From the cell containing the given text, extract its center point as [X, Y] coordinate. 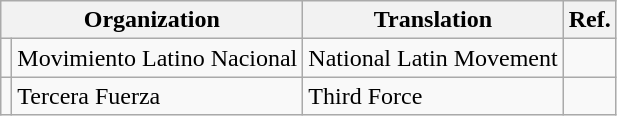
Translation [433, 20]
Tercera Fuerza [158, 96]
Third Force [433, 96]
Ref. [590, 20]
National Latin Movement [433, 58]
Organization [152, 20]
Movimiento Latino Nacional [158, 58]
